Extract the [X, Y] coordinate from the center of the cell holding the provided text.  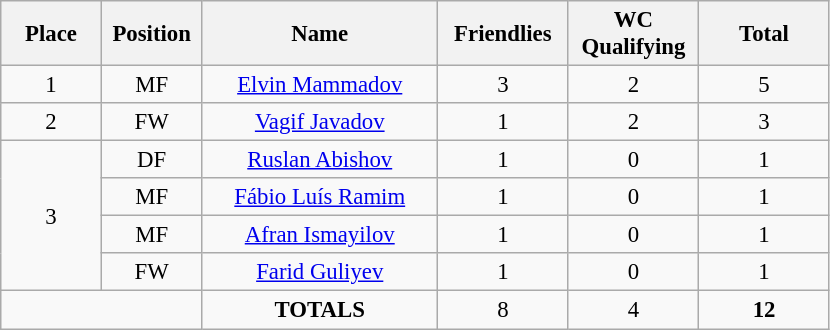
TOTALS [320, 310]
Position [152, 34]
Total [764, 34]
Ruslan Abishov [320, 160]
Name [320, 34]
Vagif Javadov [320, 122]
Elvin Mammadov [320, 85]
DF [152, 160]
Farid Guliyev [320, 273]
Afran Ismayilov [320, 235]
8 [504, 310]
Place [52, 34]
Friendlies [504, 34]
WC Qualifying [634, 34]
4 [634, 310]
12 [764, 310]
Fábio Luís Ramim [320, 197]
5 [764, 85]
